Extract the [X, Y] coordinate from the center of the cell holding the provided text.  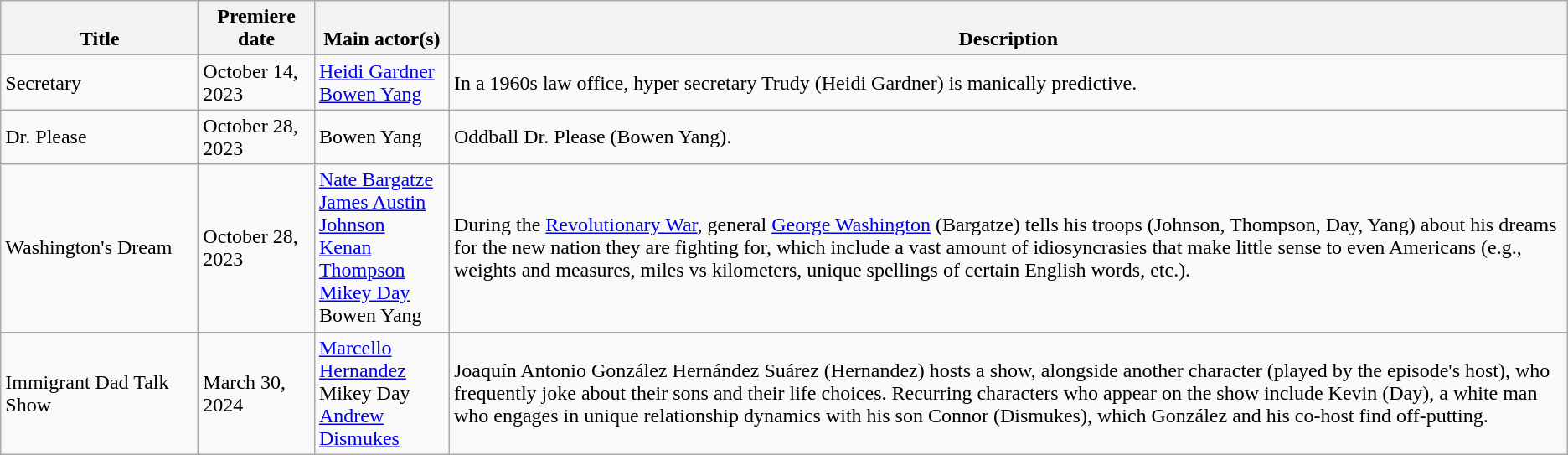
Oddball Dr. Please (Bowen Yang). [1008, 137]
Description [1008, 28]
March 30, 2024 [256, 393]
Title [100, 28]
October 14, 2023 [256, 82]
Marcello HernandezMikey DayAndrew Dismukes [382, 393]
Immigrant Dad Talk Show [100, 393]
Heidi GardnerBowen Yang [382, 82]
Premiere date [256, 28]
Secretary [100, 82]
Washington's Dream [100, 248]
In a 1960s law office, hyper secretary Trudy (Heidi Gardner) is manically predictive. [1008, 82]
Nate BargatzeJames Austin JohnsonKenan ThompsonMikey DayBowen Yang [382, 248]
Bowen Yang [382, 137]
Dr. Please [100, 137]
Main actor(s) [382, 28]
